Scan for the cell matching the given text and deliver its [X, Y] coordinate at center. 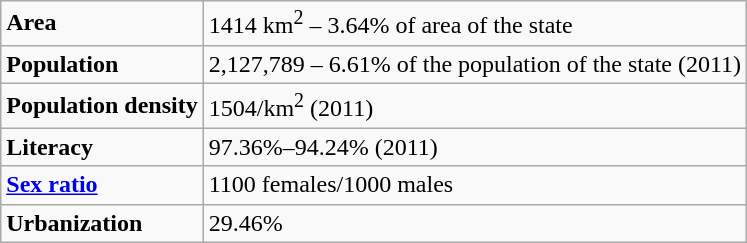
29.46% [474, 223]
Population density [102, 106]
1414 km2 – 3.64% of area of the state [474, 24]
97.36%–94.24% (2011) [474, 147]
Literacy [102, 147]
1504/km2 (2011) [474, 106]
Area [102, 24]
1100 females/1000 males [474, 185]
2,127,789 – 6.61% of the population of the state (2011) [474, 64]
Urbanization [102, 223]
Population [102, 64]
Sex ratio [102, 185]
